Provide the [x, y] coordinate of the cell's center where the given text is located.  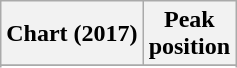
Peakposition [189, 34]
Chart (2017) [72, 34]
